Identify which cell holds the provided text, then report its [x, y] central coordinate. 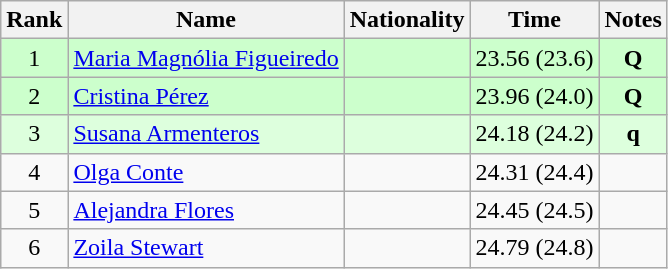
Rank [34, 20]
1 [34, 58]
Cristina Pérez [206, 96]
23.56 (23.6) [534, 58]
Susana Armenteros [206, 134]
Olga Conte [206, 172]
Time [534, 20]
24.45 (24.5) [534, 210]
23.96 (24.0) [534, 96]
Maria Magnólia Figueiredo [206, 58]
24.18 (24.2) [534, 134]
3 [34, 134]
Notes [633, 20]
Alejandra Flores [206, 210]
6 [34, 248]
Name [206, 20]
24.79 (24.8) [534, 248]
4 [34, 172]
Nationality [407, 20]
24.31 (24.4) [534, 172]
2 [34, 96]
5 [34, 210]
q [633, 134]
Zoila Stewart [206, 248]
